Find where the given text appears and provide that cell's center as (X, Y) coordinate. 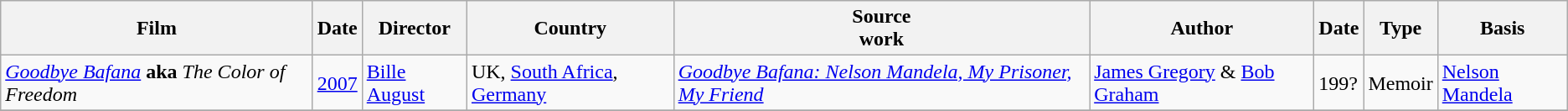
Basis (1503, 29)
Memoir (1400, 82)
Film (157, 29)
Sourcework (881, 29)
Type (1400, 29)
2007 (337, 82)
James Gregory & Bob Graham (1202, 82)
Director (414, 29)
Bille August (414, 82)
UK, South Africa, Germany (570, 82)
Goodbye Bafana: Nelson Mandela, My Prisoner, My Friend (881, 82)
Author (1202, 29)
Country (570, 29)
Goodbye Bafana aka The Color of Freedom (157, 82)
Nelson Mandela (1503, 82)
199? (1338, 82)
